Provide the (X, Y) coordinate of the cell's center where the given text is located.  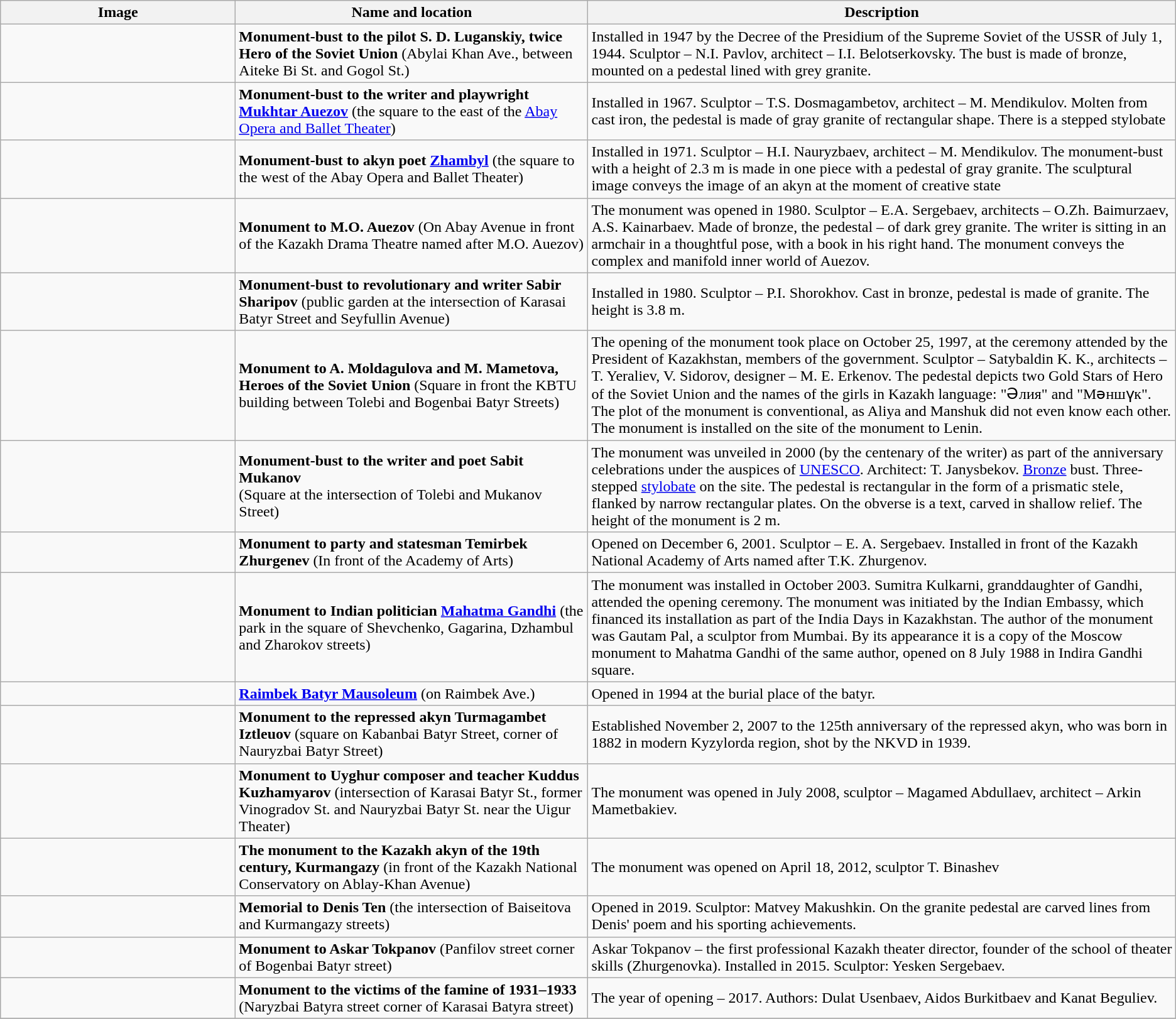
The year of opening – 2017. Authors: Dulat Usenbaev, Aidos Burkitbaev and Kanat Beguliev. (882, 998)
The monument was opened on April 18, 2012, sculptor T. Binashev (882, 867)
The monument was opened in July 2008, sculptor – Magamed Abdullaev, architect – Arkin Mametbakiev. (882, 800)
Description (882, 13)
Monument to Askar Tokpanov (Panfilov street corner of Bogenbai Batyr street) (412, 957)
Memorial to Denis Ten (the intersection of Baiseitova and Kurmangazy streets) (412, 916)
Monument-bust to revolutionary and writer Sabir Sharipov (public garden at the intersection of Karasai Batyr Street and Seyfullin Avenue) (412, 302)
Opened in 1994 at the burial place of the batyr. (882, 694)
Opened on December 6, 2001. Sculptor – E. A. Sergebaev. Installed in front of the Kazakh National Academy of Arts named after T.K. Zhurgenov. (882, 553)
Monument-bust to akyn poet Zhambyl (the square to the west of the Abay Opera and Ballet Theater) (412, 169)
Monument to the victims of the famine of 1931–1933 (Naryzbai Batyra street corner of Karasai Batyra street) (412, 998)
Monument-bust to the pilot S. D. Luganskiy, twice Hero of the Soviet Union (Abylai Khan Ave., between Aiteke Bi St. and Gogol St.) (412, 53)
Monument-bust to the writer and poet Sabit Mukanov(Square at the intersection of Tolebi and Mukanov Street) (412, 486)
Monument to M.O. Auezov (On Abay Avenue in front of the Kazakh Drama Theatre named after M.O. Auezov) (412, 235)
The monument to the Kazakh akyn of the 19th century, Kurmangazy (in front of the Kazakh National Conservatory on Ablay-Khan Avenue) (412, 867)
Image (118, 13)
Installed in 1980. Sculptor – P.I. Shorokhov. Cast in bronze, pedestal is made of granite. The height is 3.8 m. (882, 302)
Raimbek Batyr Mausoleum (on Raimbek Ave.) (412, 694)
Opened in 2019. Sculptor: Matvey Makushkin. On the granite pedestal are carved lines from Denis' poem and his sporting achievements. (882, 916)
Monument to A. Moldagulova and M. Mametova, Heroes of the Soviet Union (Square in front the KBTU building between Tolebi and Bogenbai Batyr Streets) (412, 386)
Name and location (412, 13)
Monument to party and statesman Temirbek Zhurgenev (In front of the Academy of Arts) (412, 553)
Monument to the repressed akyn Turmagambet Iztleuov (square on Kabanbai Batyr Street, corner of Nauryzbai Batyr Street) (412, 734)
Monument-bust to the writer and playwright Mukhtar Auezov (the square to the east of the Abay Opera and Ballet Theater) (412, 111)
Monument to Indian politician Mahatma Gandhi (the park in the square of Shevchenko, Gagarina, Dzhambul and Zharokov streets) (412, 627)
